Find where the given text appears and provide that cell's center as (X, Y) coordinate. 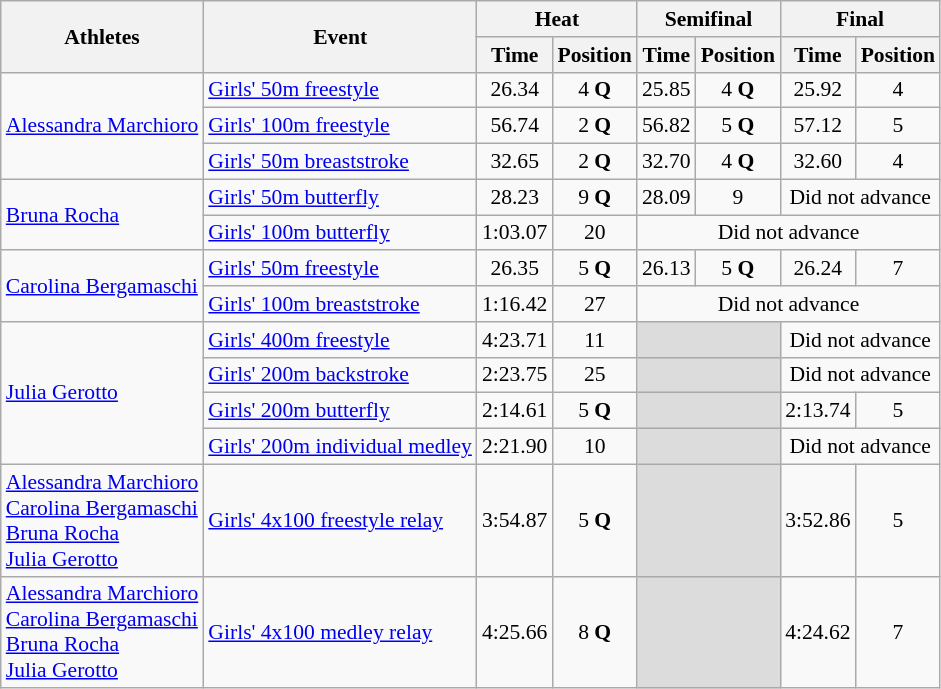
Girls' 4x100 medley relay (340, 632)
32.70 (666, 162)
26.24 (818, 269)
Girls' 4x100 freestyle relay (340, 520)
Carolina Bergamaschi (102, 286)
1:03.07 (514, 233)
Girls' 200m backstroke (340, 375)
2:13.74 (818, 411)
8 Q (594, 632)
32.65 (514, 162)
9 (738, 197)
9 Q (594, 197)
4:24.62 (818, 632)
Girls' 400m freestyle (340, 340)
Event (340, 36)
25.85 (666, 90)
4:23.71 (514, 340)
57.12 (818, 126)
Bruna Rocha (102, 214)
28.23 (514, 197)
25 (594, 375)
Semifinal (708, 19)
Girls' 100m freestyle (340, 126)
28.09 (666, 197)
32.60 (818, 162)
Julia Gerotto (102, 393)
2:21.90 (514, 447)
11 (594, 340)
3:52.86 (818, 520)
Girls' 50m butterfly (340, 197)
26.34 (514, 90)
Final (860, 19)
2:14.61 (514, 411)
20 (594, 233)
Athletes (102, 36)
3:54.87 (514, 520)
26.35 (514, 269)
27 (594, 304)
1:16.42 (514, 304)
Girls' 100m breaststroke (340, 304)
Heat (557, 19)
Girls' 100m butterfly (340, 233)
56.82 (666, 126)
25.92 (818, 90)
Girls' 200m individual medley (340, 447)
56.74 (514, 126)
Girls' 200m butterfly (340, 411)
10 (594, 447)
26.13 (666, 269)
2:23.75 (514, 375)
4:25.66 (514, 632)
Girls' 50m breaststroke (340, 162)
Alessandra Marchioro (102, 126)
